Return the (X, Y) coordinate for the center point of the cell that contains the specified text.  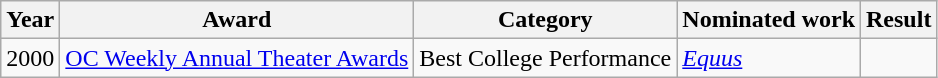
Award (237, 20)
2000 (30, 58)
Equus (769, 58)
Best College Performance (546, 58)
OC Weekly Annual Theater Awards (237, 58)
Result (899, 20)
Year (30, 20)
Nominated work (769, 20)
Category (546, 20)
